Extract the (x, y) coordinate from the center of the cell holding the provided text.  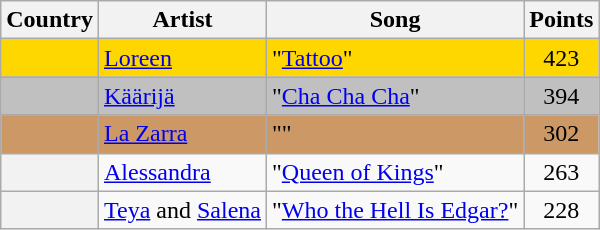
"Who the Hell Is Edgar?" (394, 210)
Points (562, 20)
263 (562, 172)
Alessandra (182, 172)
Artist (182, 20)
"Cha Cha Cha" (394, 96)
"Queen of Kings" (394, 172)
Country (50, 20)
"" (394, 134)
302 (562, 134)
423 (562, 58)
"Tattoo" (394, 58)
La Zarra (182, 134)
Teya and Salena (182, 210)
394 (562, 96)
Käärijä (182, 96)
228 (562, 210)
Loreen (182, 58)
Song (394, 20)
